For the text-containing cell, return its midpoint in [X, Y] coordinate format. 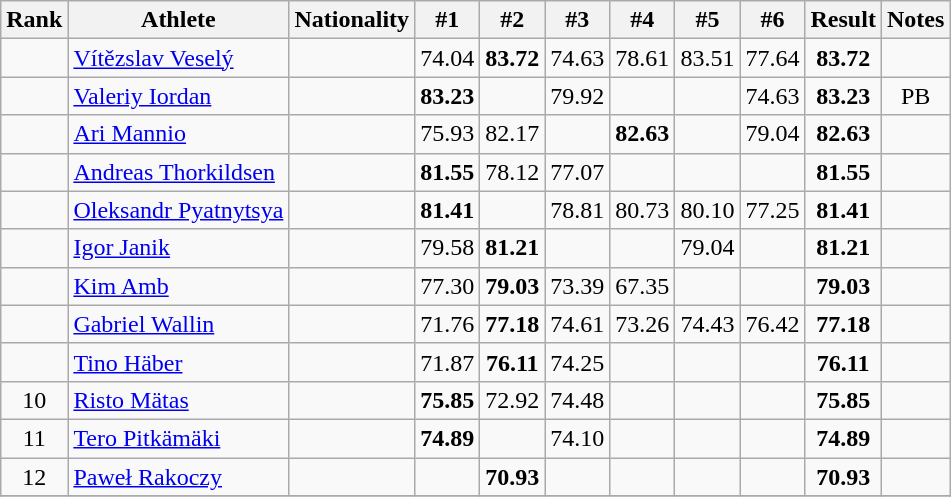
78.12 [512, 172]
71.87 [448, 362]
74.10 [578, 438]
80.10 [708, 210]
77.30 [448, 286]
Tino Häber [178, 362]
#6 [772, 20]
67.35 [642, 286]
74.04 [448, 58]
#4 [642, 20]
Oleksandr Pyatnytsya [178, 210]
#1 [448, 20]
Igor Janik [178, 248]
Result [843, 20]
Rank [34, 20]
Vítězslav Veselý [178, 58]
74.25 [578, 362]
Risto Mätas [178, 400]
10 [34, 400]
80.73 [642, 210]
73.39 [578, 286]
PB [915, 96]
#2 [512, 20]
Ari Mannio [178, 134]
Tero Pitkämäki [178, 438]
83.51 [708, 58]
Athlete [178, 20]
11 [34, 438]
Nationality [352, 20]
74.43 [708, 324]
Kim Amb [178, 286]
82.17 [512, 134]
#5 [708, 20]
79.58 [448, 248]
77.25 [772, 210]
Andreas Thorkildsen [178, 172]
77.07 [578, 172]
78.81 [578, 210]
74.61 [578, 324]
76.42 [772, 324]
12 [34, 477]
Gabriel Wallin [178, 324]
#3 [578, 20]
73.26 [642, 324]
77.64 [772, 58]
72.92 [512, 400]
71.76 [448, 324]
Valeriy Iordan [178, 96]
75.93 [448, 134]
74.48 [578, 400]
Notes [915, 20]
78.61 [642, 58]
Paweł Rakoczy [178, 477]
79.92 [578, 96]
